Locate the cell with the specified text and output its [X, Y] center coordinate. 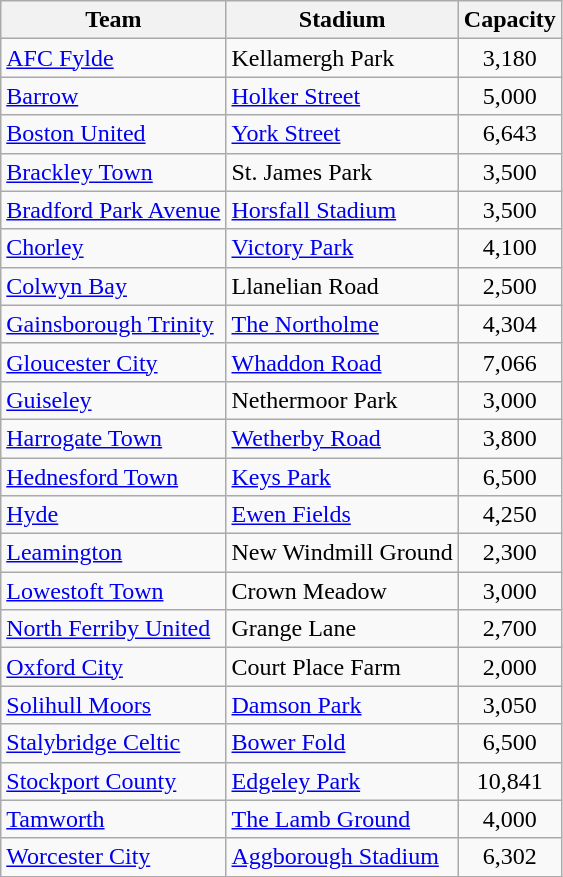
2,500 [510, 286]
Crown Meadow [342, 591]
2,700 [510, 629]
Hyde [114, 515]
Worcester City [114, 857]
6,302 [510, 857]
2,000 [510, 667]
St. James Park [342, 172]
Edgeley Park [342, 781]
Nethermoor Park [342, 400]
Harrogate Town [114, 438]
Gainsborough Trinity [114, 324]
4,250 [510, 515]
Boston United [114, 134]
Aggborough Stadium [342, 857]
Leamington [114, 553]
10,841 [510, 781]
The Lamb Ground [342, 819]
Colwyn Bay [114, 286]
York Street [342, 134]
Bower Fold [342, 743]
Stalybridge Celtic [114, 743]
AFC Fylde [114, 58]
4,000 [510, 819]
Solihull Moors [114, 705]
3,050 [510, 705]
Oxford City [114, 667]
Victory Park [342, 248]
Hednesford Town [114, 477]
Ewen Fields [342, 515]
Gloucester City [114, 362]
7,066 [510, 362]
Lowestoft Town [114, 591]
Whaddon Road [342, 362]
5,000 [510, 96]
Stadium [342, 20]
Guiseley [114, 400]
3,800 [510, 438]
Kellamergh Park [342, 58]
The Northolme [342, 324]
Bradford Park Avenue [114, 210]
Court Place Farm [342, 667]
Capacity [510, 20]
Damson Park [342, 705]
3,180 [510, 58]
Tamworth [114, 819]
Chorley [114, 248]
Llanelian Road [342, 286]
New Windmill Ground [342, 553]
4,304 [510, 324]
Keys Park [342, 477]
Wetherby Road [342, 438]
Stockport County [114, 781]
Grange Lane [342, 629]
North Ferriby United [114, 629]
6,643 [510, 134]
Brackley Town [114, 172]
2,300 [510, 553]
4,100 [510, 248]
Horsfall Stadium [342, 210]
Holker Street [342, 96]
Team [114, 20]
Barrow [114, 96]
